From the cell containing the given text, extract its center point as (x, y) coordinate. 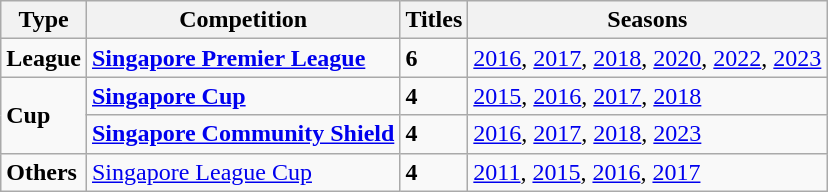
Competition (242, 20)
Titles (434, 20)
Singapore Community Shield (242, 134)
2015, 2016, 2017, 2018 (648, 96)
2016, 2017, 2018, 2020, 2022, 2023 (648, 58)
Type (44, 20)
Others (44, 172)
Singapore Cup (242, 96)
2016, 2017, 2018, 2023 (648, 134)
2011, 2015, 2016, 2017 (648, 172)
Singapore Premier League (242, 58)
Cup (44, 115)
League (44, 58)
Seasons (648, 20)
Singapore League Cup (242, 172)
6 (434, 58)
